Return the (X, Y) coordinate for the center point of the cell that contains the specified text.  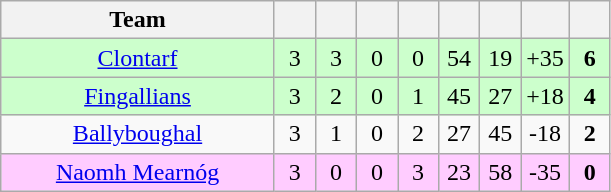
Clontarf (138, 58)
Team (138, 20)
+18 (546, 96)
Ballyboughal (138, 134)
Naomh Mearnóg (138, 172)
23 (460, 172)
58 (500, 172)
4 (590, 96)
-35 (546, 172)
6 (590, 58)
19 (500, 58)
54 (460, 58)
+35 (546, 58)
-18 (546, 134)
Fingallians (138, 96)
